Provide the (x, y) coordinate of the cell's center where the given text is located.  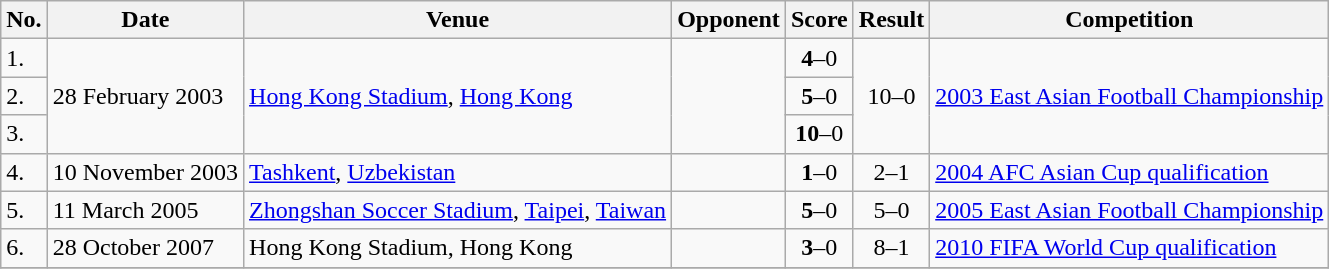
6. (24, 248)
Result (891, 20)
1–0 (819, 172)
2010 FIFA World Cup qualification (1130, 248)
Zhongshan Soccer Stadium, Taipei, Taiwan (458, 210)
11 March 2005 (145, 210)
28 October 2007 (145, 248)
No. (24, 20)
Tashkent, Uzbekistan (458, 172)
Venue (458, 20)
10 November 2003 (145, 172)
4. (24, 172)
Competition (1130, 20)
2004 AFC Asian Cup qualification (1130, 172)
28 February 2003 (145, 96)
2. (24, 96)
Opponent (729, 20)
Score (819, 20)
8–1 (891, 248)
1. (24, 58)
3–0 (819, 248)
2005 East Asian Football Championship (1130, 210)
3. (24, 134)
Date (145, 20)
4–0 (819, 58)
5. (24, 210)
2003 East Asian Football Championship (1130, 96)
2–1 (891, 172)
